Detect which cell encompasses the target text, then output its [X, Y] center coordinate. 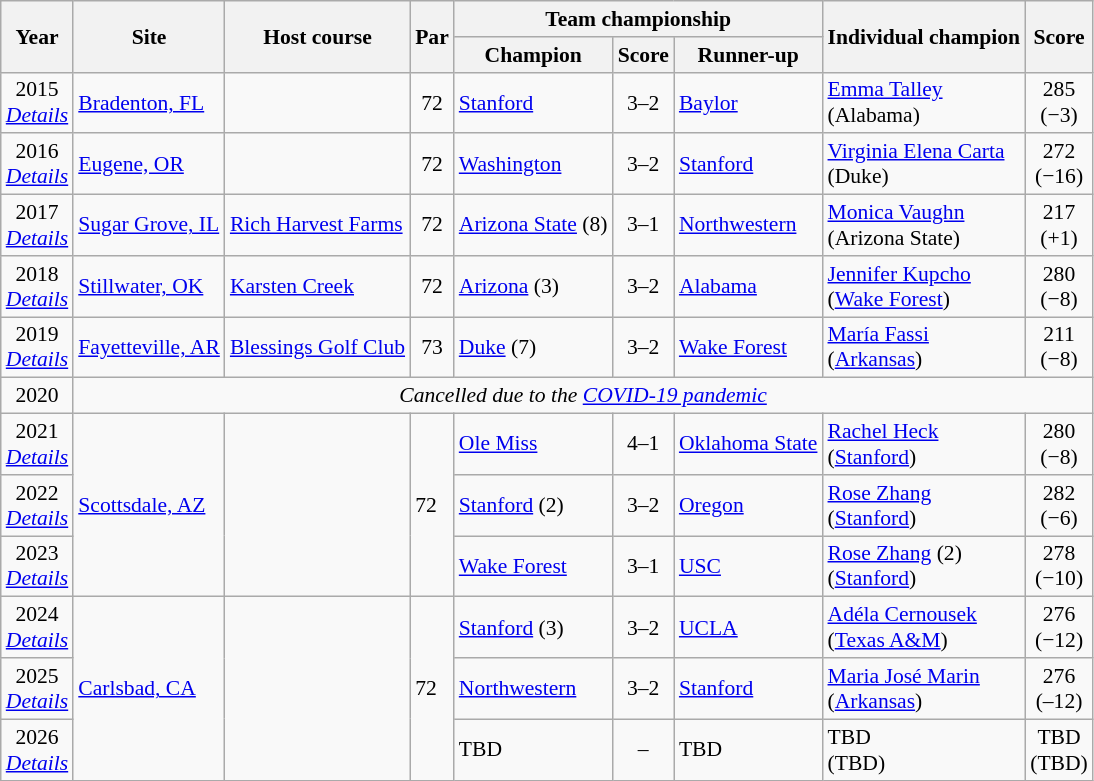
Par [432, 36]
2019Details [37, 348]
Karsten Creek [318, 286]
Jennifer Kupcho(Wake Forest) [924, 286]
2015 Details [37, 102]
Adéla Cernousek (Texas A&M) [924, 628]
Oregon [748, 506]
USC [748, 566]
María Fassi(Arkansas) [924, 348]
Emma Talley(Alabama) [924, 102]
Fayetteville, AR [149, 348]
Site [149, 36]
Monica Vaughn(Arizona State) [924, 226]
285(−3) [1059, 102]
2016Details [37, 164]
Arizona State (8) [534, 226]
– [644, 750]
2020 [37, 396]
217(+1) [1059, 226]
Rose Zhang(Stanford) [924, 506]
Year [37, 36]
Stanford (3) [534, 628]
278(−10) [1059, 566]
2017Details [37, 226]
Oklahoma State [748, 444]
Scottsdale, AZ [149, 506]
276(–12) [1059, 688]
276(−12) [1059, 628]
Ole Miss [534, 444]
Carlsbad, CA [149, 688]
Washington [534, 164]
UCLA [748, 628]
Sugar Grove, IL [149, 226]
Blessings Golf Club [318, 348]
TBD(TBD) [1059, 750]
Eugene, OR [149, 164]
2022Details [37, 506]
211(−8) [1059, 348]
2023Details [37, 566]
Maria José Marin (Arkansas) [924, 688]
Rich Harvest Farms [318, 226]
4–1 [644, 444]
Rachel Heck(Stanford) [924, 444]
Runner-up [748, 55]
272(−16) [1059, 164]
Host course [318, 36]
282(−6) [1059, 506]
Duke (7) [534, 348]
73 [432, 348]
2018Details [37, 286]
2024Details [37, 628]
Arizona (3) [534, 286]
2025Details [37, 688]
Stillwater, OK [149, 286]
Virginia Elena Carta(Duke) [924, 164]
Team championship [638, 19]
Baylor [748, 102]
Cancelled due to the COVID-19 pandemic [583, 396]
TBD (TBD) [924, 750]
Rose Zhang (2)(Stanford) [924, 566]
Individual champion [924, 36]
Alabama [748, 286]
Bradenton, FL [149, 102]
Champion [534, 55]
Stanford (2) [534, 506]
2021Details [37, 444]
2026Details [37, 750]
